Return the [x, y] coordinate for the center point of the cell that contains the specified text.  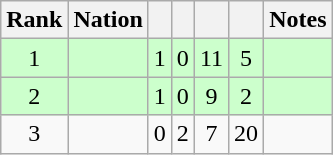
Notes [298, 20]
11 [211, 58]
Nation [108, 20]
9 [211, 96]
5 [246, 58]
Rank [34, 20]
20 [246, 134]
3 [34, 134]
7 [211, 134]
